Capture the cell that displays the provided text and extract its [x, y] central coordinate. 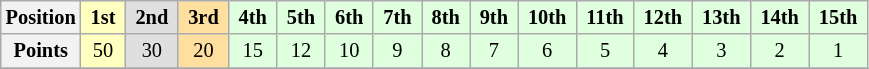
13th [721, 17]
9th [494, 17]
6 [547, 51]
5 [604, 51]
50 [104, 51]
1st [104, 17]
4 [663, 51]
12th [663, 17]
4th [253, 17]
20 [203, 51]
15th [838, 17]
2 [779, 51]
7th [397, 17]
15 [253, 51]
7 [494, 51]
14th [779, 17]
Position [41, 17]
2nd [152, 17]
8 [446, 51]
5th [301, 17]
30 [152, 51]
3rd [203, 17]
12 [301, 51]
1 [838, 51]
11th [604, 17]
10th [547, 17]
Points [41, 51]
10 [349, 51]
3 [721, 51]
6th [349, 17]
8th [446, 17]
9 [397, 51]
